Output the (X, Y) coordinate of the center of the cell containing the given text.  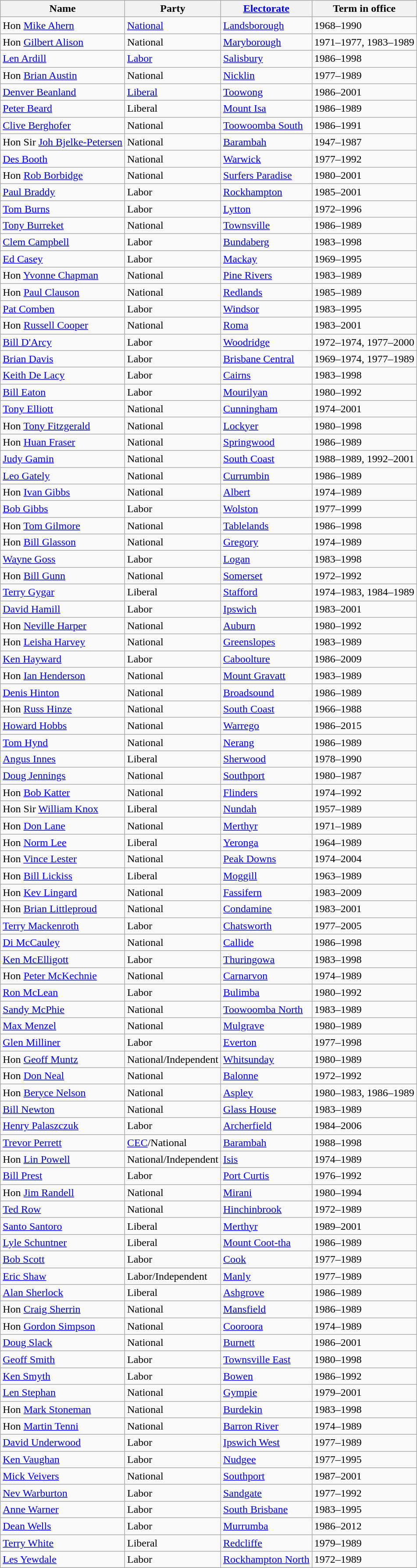
Condamine (266, 909)
Hon Huan Fraser (63, 442)
Mount Gravatt (266, 676)
Hon Sir William Knox (63, 809)
Peak Downs (266, 859)
1977–2005 (364, 926)
David Underwood (63, 1443)
Rockhampton North (266, 1560)
1969–1974, 1977–1989 (364, 359)
1977–1998 (364, 1043)
Eric Shaw (63, 1276)
Hon Craig Sherrin (63, 1310)
Cook (266, 1259)
Logan (266, 559)
Keith De Lacy (63, 375)
Terry Gygar (63, 592)
Cooroora (266, 1326)
Wayne Goss (63, 559)
Townsville (266, 226)
Hon Paul Clauson (63, 292)
Ken Smyth (63, 1376)
Pat Comben (63, 309)
Hon Mike Ahern (63, 25)
Nicklin (266, 75)
Hon Peter McKechnie (63, 976)
Balonne (266, 1076)
Hon Tony Fitzgerald (63, 425)
1978–1990 (364, 759)
Ashgrove (266, 1293)
Name (63, 9)
Greenslopes (266, 642)
1988–1989, 1992–2001 (364, 459)
Anne Warner (63, 1509)
Albert (266, 492)
Hon Vince Lester (63, 859)
Salisbury (266, 59)
Doug Jennings (63, 776)
Rockhampton (266, 192)
Hon Russ Hinze (63, 709)
Paul Braddy (63, 192)
1979–2001 (364, 1393)
Toowong (266, 92)
Yeronga (266, 842)
1985–2001 (364, 192)
Ken Vaughan (63, 1459)
Bill Prest (63, 1176)
Flinders (266, 793)
1986–1992 (364, 1376)
Fassifern (266, 892)
Hon Martin Tenni (63, 1426)
Warwick (266, 159)
Bulimba (266, 992)
1974–2004 (364, 859)
Nudgee (266, 1459)
Isis (266, 1159)
Judy Gamin (63, 459)
Bob Gibbs (63, 509)
1974–1992 (364, 793)
Geoff Smith (63, 1359)
Whitsunday (266, 1059)
Hon Sir Joh Bjelke-Petersen (63, 142)
Hinchinbrook (266, 1209)
Party (173, 9)
Hon Jim Randell (63, 1193)
Maryborough (266, 42)
Bill D'Arcy (63, 342)
Alan Sherlock (63, 1293)
Tablelands (266, 526)
Barron River (266, 1426)
Thuringowa (266, 959)
Broadsound (266, 692)
Ted Row (63, 1209)
Stafford (266, 592)
Mulgrave (266, 1026)
Tom Hynd (63, 743)
1966–1988 (364, 709)
Mourilyan (266, 392)
Everton (266, 1043)
1983–2009 (364, 892)
1986–2015 (364, 726)
Aspley (266, 1093)
1957–1989 (364, 809)
Bill Eaton (63, 392)
Electorate (266, 9)
Glass House (266, 1109)
Len Ardill (63, 59)
Lytton (266, 209)
Nundah (266, 809)
Ed Casey (63, 259)
Ipswich West (266, 1443)
Hon Don Lane (63, 826)
Nev Warburton (63, 1493)
Sandgate (266, 1493)
Surfers Paradise (266, 175)
Max Menzel (63, 1026)
Hon Bill Gunn (63, 576)
Burdekin (266, 1409)
Henry Palaszczuk (63, 1126)
1979–1989 (364, 1543)
Hon Brian Littleproud (63, 909)
Hon Ivan Gibbs (63, 492)
Caboolture (266, 659)
Hon Rob Borbidge (63, 175)
Warrego (266, 726)
Hon Gilbert Alison (63, 42)
Toowoomba North (266, 1009)
Lockyer (266, 425)
Mackay (266, 259)
Terry White (63, 1543)
Port Curtis (266, 1176)
Clem Campbell (63, 242)
1987–2001 (364, 1476)
1968–1990 (364, 25)
1985–1989 (364, 292)
1971–1977, 1983–1989 (364, 42)
Leo Gately (63, 475)
1980–1983, 1986–1989 (364, 1093)
Hon Lin Powell (63, 1159)
Ken McElligott (63, 959)
Len Stephan (63, 1393)
1980–1987 (364, 776)
Dean Wells (63, 1526)
1976–1992 (364, 1176)
Auburn (266, 626)
1977–1999 (364, 509)
1974–1983, 1984–1989 (364, 592)
Callide (266, 942)
Hon Bill Glasson (63, 542)
1977–1995 (364, 1459)
Gympie (266, 1393)
Murrumba (266, 1526)
Des Booth (63, 159)
1972–1974, 1977–2000 (364, 342)
Bill Newton (63, 1109)
Hon Norm Lee (63, 842)
Gregory (266, 542)
Pine Rivers (266, 276)
Springwood (266, 442)
Glen Milliner (63, 1043)
Ron McLean (63, 992)
Ipswich (266, 609)
Ken Hayward (63, 659)
Brian Davis (63, 359)
Hon Ian Henderson (63, 676)
Cunningham (266, 409)
David Hamill (63, 609)
Trevor Perrett (63, 1143)
1974–2001 (364, 409)
Denver Beanland (63, 92)
Roma (266, 326)
Carnarvon (266, 976)
Mick Veivers (63, 1476)
1989–2001 (364, 1226)
Tom Burns (63, 209)
Moggill (266, 876)
Sandy McPhie (63, 1009)
Woodridge (266, 342)
Mirani (266, 1193)
Terry Mackenroth (63, 926)
Hon Russell Cooper (63, 326)
Wolston (266, 509)
Archerfield (266, 1126)
1972–1996 (364, 209)
Hon Leisha Harvey (63, 642)
Hon Geoff Muntz (63, 1059)
Clive Berghofer (63, 125)
Peter Beard (63, 109)
Toowoomba South (266, 125)
1988–1998 (364, 1143)
Somerset (266, 576)
Term in office (364, 9)
Currumbin (266, 475)
Labor/Independent (173, 1276)
Doug Slack (63, 1343)
Denis Hinton (63, 692)
South Brisbane (266, 1509)
Tony Burreket (63, 226)
Bowen (266, 1376)
Landsborough (266, 25)
Hon Tom Gilmore (63, 526)
Bob Scott (63, 1259)
Howard Hobbs (63, 726)
1986–2012 (364, 1526)
1986–1991 (364, 125)
Sherwood (266, 759)
CEC/National (173, 1143)
Mansfield (266, 1310)
Mount Coot-tha (266, 1242)
1980–1994 (364, 1193)
Hon Beryce Nelson (63, 1093)
Nerang (266, 743)
Hon Brian Austin (63, 75)
1964–1989 (364, 842)
1969–1995 (364, 259)
Redcliffe (266, 1543)
Hon Gordon Simpson (63, 1326)
Townsville East (266, 1359)
Hon Don Neal (63, 1076)
Manly (266, 1276)
Windsor (266, 309)
Hon Neville Harper (63, 626)
Redlands (266, 292)
1986–2009 (364, 659)
Hon Bob Katter (63, 793)
1947–1987 (364, 142)
Bundaberg (266, 242)
Hon Mark Stoneman (63, 1409)
Chatsworth (266, 926)
1963–1989 (364, 876)
Hon Bill Lickiss (63, 876)
Cairns (266, 375)
Les Yewdale (63, 1560)
1984–2006 (364, 1126)
Burnett (266, 1343)
Di McCauley (63, 942)
Santo Santoro (63, 1226)
Hon Kev Lingard (63, 892)
Tony Elliott (63, 409)
Mount Isa (266, 109)
Hon Yvonne Chapman (63, 276)
Lyle Schuntner (63, 1242)
1980–2001 (364, 175)
1971–1989 (364, 826)
Brisbane Central (266, 359)
Angus Innes (63, 759)
